Return the (x, y) coordinate for the center point of the cell that contains the specified text.  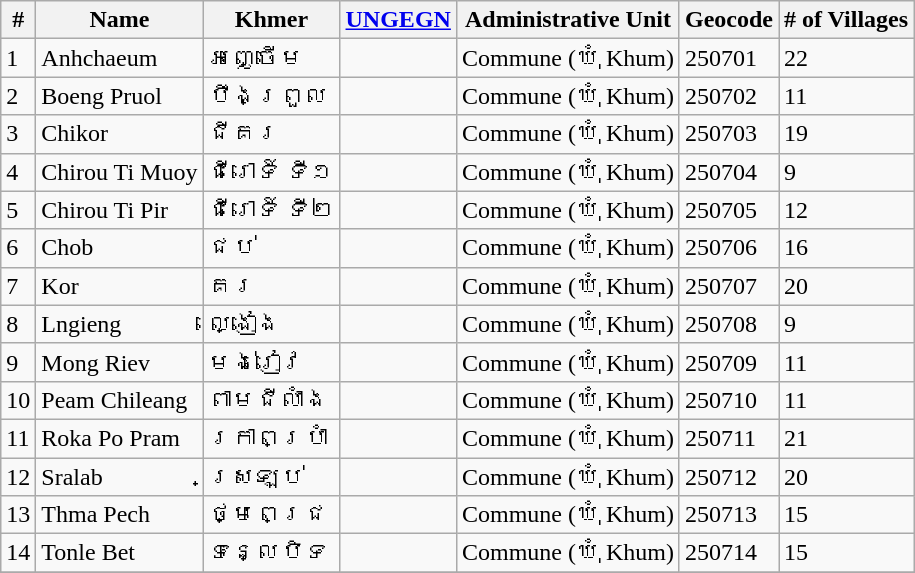
Roka Po Pram (120, 438)
1 (18, 58)
Peam Chileang (120, 400)
UNGEGN (398, 20)
Lngieng (120, 324)
6 (18, 248)
250713 (728, 515)
ល្ងៀង (272, 324)
22 (846, 58)
250703 (728, 134)
250707 (728, 286)
250708 (728, 324)
250712 (728, 477)
Name (120, 20)
Chikor (120, 134)
ពាមជីលាំង (272, 400)
250709 (728, 362)
ជប់ (272, 248)
មង់រៀវ (272, 362)
8 (18, 324)
Geocode (728, 20)
4 (18, 172)
250711 (728, 438)
ស្រឡប់ (272, 477)
Khmer (272, 20)
2 (18, 96)
ជីរោទ៍ ទី១ (272, 172)
13 (18, 515)
250701 (728, 58)
250706 (728, 248)
16 (846, 248)
250710 (728, 400)
ជីគរ (272, 134)
14 (18, 553)
Boeng Pruol (120, 96)
# of Villages (846, 20)
អញ្ចើម (272, 58)
3 (18, 134)
10 (18, 400)
7 (18, 286)
19 (846, 134)
250714 (728, 553)
21 (846, 438)
គរ (272, 286)
ទន្លេបិទ (272, 553)
Sralab (120, 477)
Chirou Ti Pir (120, 210)
250702 (728, 96)
ជីរោទ៍ ទី២ (272, 210)
Tonle Bet (120, 553)
250704 (728, 172)
រកាពប្រាំ (272, 438)
5 (18, 210)
Chob (120, 248)
បឹងព្រួល (272, 96)
Chirou Ti Muoy (120, 172)
# (18, 20)
Kor (120, 286)
ថ្មពេជ្រ (272, 515)
250705 (728, 210)
Mong Riev (120, 362)
Thma Pech (120, 515)
Anhchaeum (120, 58)
Administrative Unit (568, 20)
